Output the (X, Y) coordinate of the center of the cell containing the given text.  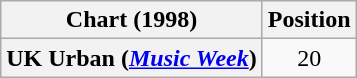
Chart (1998) (132, 20)
20 (309, 58)
Position (309, 20)
UK Urban (Music Week) (132, 58)
